Return the [x, y] coordinate for the center point of the cell that contains the specified text.  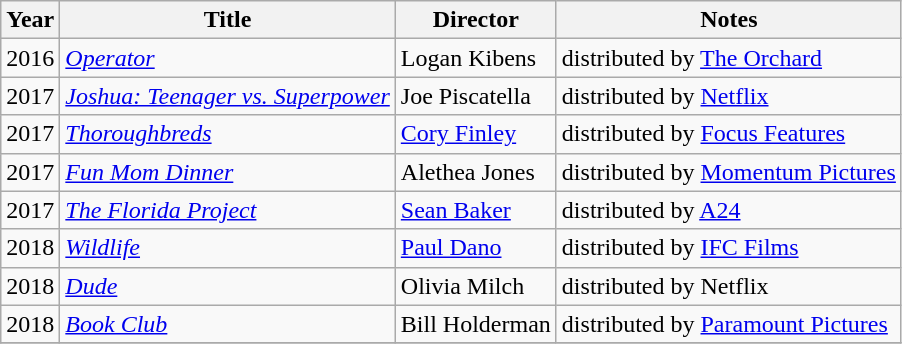
Title [228, 20]
Alethea Jones [476, 172]
distributed by The Orchard [728, 58]
Director [476, 20]
The Florida Project [228, 210]
Year [30, 20]
distributed by Focus Features [728, 134]
Cory Finley [476, 134]
Book Club [228, 324]
Logan Kibens [476, 58]
distributed by Momentum Pictures [728, 172]
Wildlife [228, 248]
Thoroughbreds [228, 134]
Notes [728, 20]
Joe Piscatella [476, 96]
Fun Mom Dinner [228, 172]
Paul Dano [476, 248]
Joshua: Teenager vs. Superpower [228, 96]
distributed by Paramount Pictures [728, 324]
Operator [228, 58]
2016 [30, 58]
distributed by A24 [728, 210]
Dude [228, 286]
Bill Holderman [476, 324]
Sean Baker [476, 210]
distributed by IFC Films [728, 248]
Olivia Milch [476, 286]
